Identify which cell holds the provided text, then report its (x, y) central coordinate. 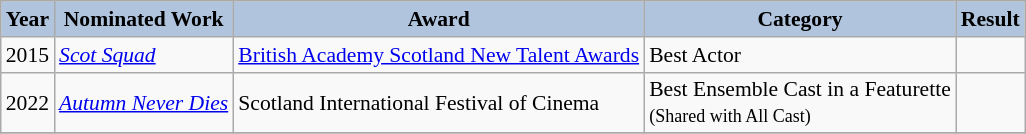
2015 (28, 55)
Year (28, 19)
Result (990, 19)
Award (438, 19)
British Academy Scotland New Talent Awards (438, 55)
Scot Squad (144, 55)
Autumn Never Dies (144, 102)
Nominated Work (144, 19)
Best Ensemble Cast in a Featurette(Shared with All Cast) (800, 102)
Category (800, 19)
2022 (28, 102)
Scotland International Festival of Cinema (438, 102)
Best Actor (800, 55)
